Pinpoint the cell where the given text exists, returning its [X, Y] midpoint coordinate. 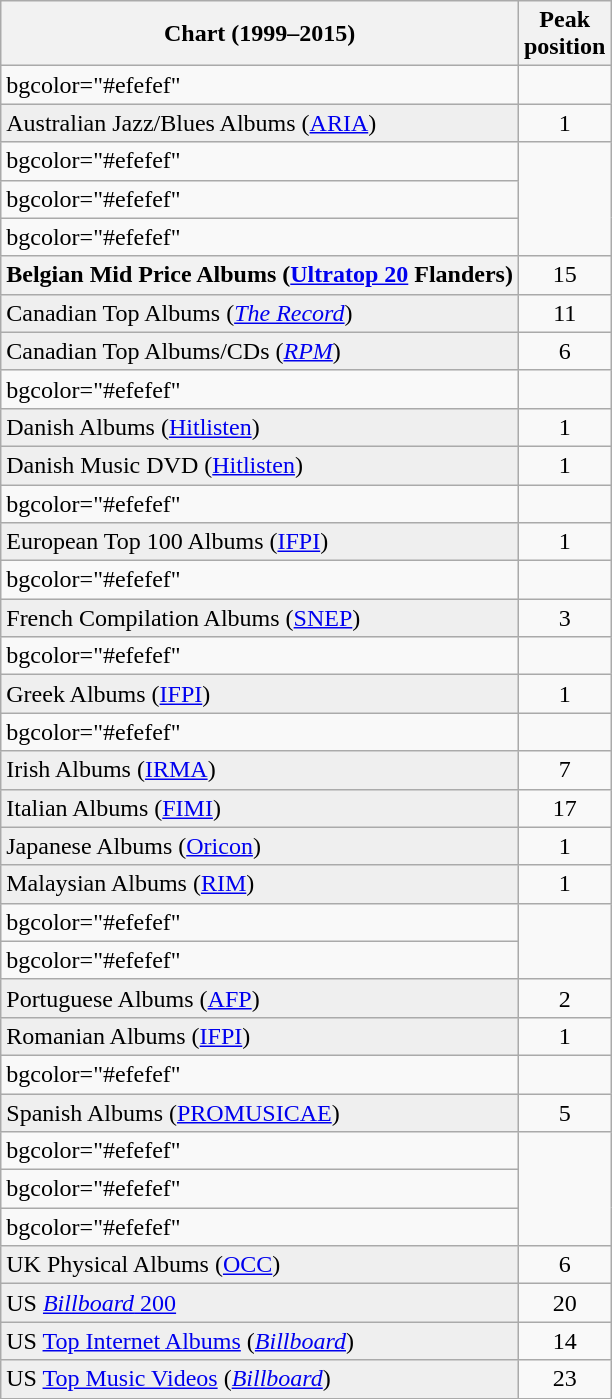
US Top Internet Albums (Billboard) [260, 1341]
5 [564, 1113]
3 [564, 618]
Danish Albums (Hitlisten) [260, 427]
14 [564, 1341]
17 [564, 808]
Canadian Top Albums (The Record) [260, 313]
Irish Albums (IRMA) [260, 770]
Danish Music DVD (Hitlisten) [260, 465]
Belgian Mid Price Albums (Ultratop 20 Flanders) [260, 275]
2 [564, 998]
Spanish Albums (PROMUSICAE) [260, 1113]
11 [564, 313]
US Billboard 200 [260, 1303]
20 [564, 1303]
Canadian Top Albums/CDs (RPM) [260, 351]
French Compilation Albums (SNEP) [260, 618]
Chart (1999–2015) [260, 34]
Japanese Albums (Oricon) [260, 846]
Australian Jazz/Blues Albums (ARIA) [260, 123]
Romanian Albums (IFPI) [260, 1036]
Portuguese Albums (AFP) [260, 998]
23 [564, 1379]
7 [564, 770]
Greek Albums (IFPI) [260, 694]
US Top Music Videos (Billboard) [260, 1379]
Italian Albums (FIMI) [260, 808]
Malaysian Albums (RIM) [260, 884]
Peakposition [564, 34]
UK Physical Albums (OCC) [260, 1265]
15 [564, 275]
European Top 100 Albums (IFPI) [260, 542]
